Detect which cell encompasses the target text, then output its [X, Y] center coordinate. 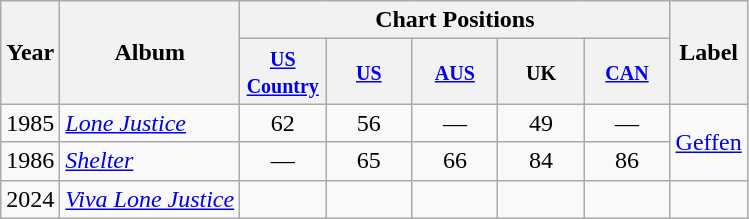
AUS [455, 72]
US Country [283, 72]
Label [708, 52]
Chart Positions [455, 20]
Year [30, 52]
Shelter [150, 161]
49 [541, 123]
84 [541, 161]
US [369, 72]
65 [369, 161]
86 [627, 161]
1986 [30, 161]
62 [283, 123]
Album [150, 52]
Lone Justice [150, 123]
CAN [627, 72]
56 [369, 123]
66 [455, 161]
1985 [30, 123]
Geffen [708, 142]
Viva Lone Justice [150, 199]
UK [541, 72]
2024 [30, 199]
